Detect which cell encompasses the target text, then output its [x, y] center coordinate. 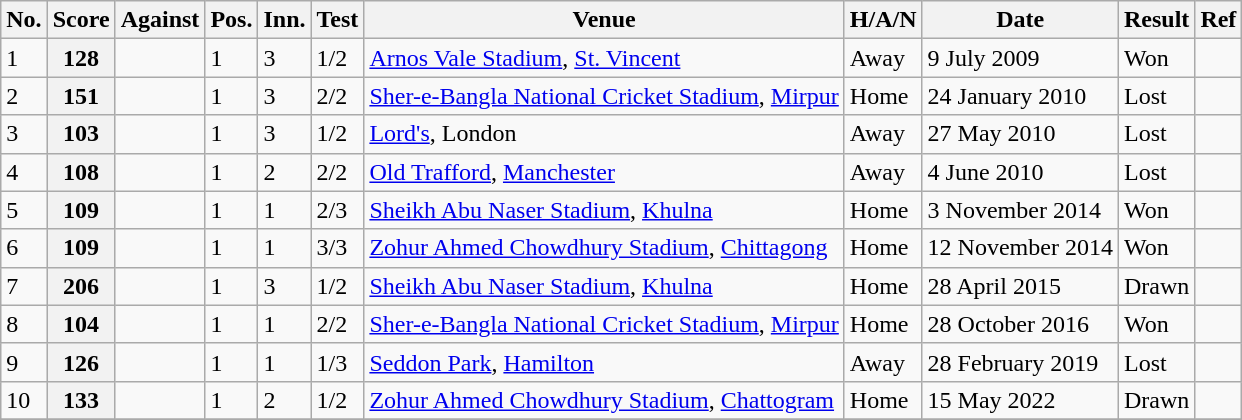
9 July 2009 [1020, 58]
24 January 2010 [1020, 96]
28 February 2019 [1020, 362]
Venue [604, 20]
12 November 2014 [1020, 248]
28 October 2016 [1020, 324]
Lord's, London [604, 134]
151 [81, 96]
Arnos Vale Stadium, St. Vincent [604, 58]
Score [81, 20]
103 [81, 134]
Against [160, 20]
Date [1020, 20]
9 [24, 362]
10 [24, 400]
4 June 2010 [1020, 172]
4 [24, 172]
3/3 [338, 248]
128 [81, 58]
Pos. [232, 20]
Zohur Ahmed Chowdhury Stadium, Chittagong [604, 248]
Zohur Ahmed Chowdhury Stadium, Chattogram [604, 400]
108 [81, 172]
104 [81, 324]
No. [24, 20]
H/A/N [883, 20]
206 [81, 286]
1/3 [338, 362]
15 May 2022 [1020, 400]
Test [338, 20]
27 May 2010 [1020, 134]
5 [24, 210]
Seddon Park, Hamilton [604, 362]
6 [24, 248]
126 [81, 362]
Inn. [284, 20]
133 [81, 400]
Old Trafford, Manchester [604, 172]
8 [24, 324]
28 April 2015 [1020, 286]
2/3 [338, 210]
Ref [1218, 20]
Result [1156, 20]
3 November 2014 [1020, 210]
7 [24, 286]
